Identify which cell holds the provided text, then report its [X, Y] central coordinate. 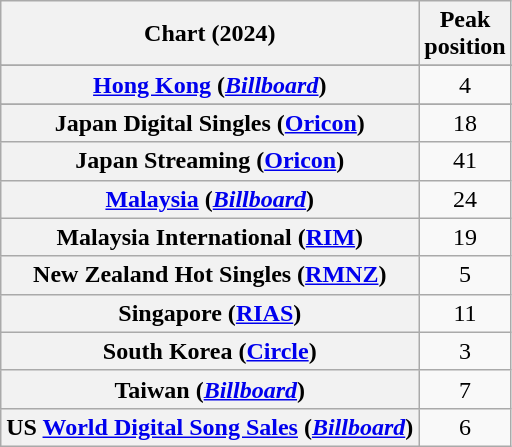
Hong Kong (Billboard) [210, 85]
6 [465, 427]
Japan Streaming (Oricon) [210, 161]
7 [465, 389]
South Korea (Circle) [210, 351]
3 [465, 351]
18 [465, 123]
Japan Digital Singles (Oricon) [210, 123]
Malaysia (Billboard) [210, 199]
4 [465, 85]
5 [465, 275]
US World Digital Song Sales (Billboard) [210, 427]
Malaysia International (RIM) [210, 237]
Peakposition [465, 34]
41 [465, 161]
19 [465, 237]
Taiwan (Billboard) [210, 389]
Singapore (RIAS) [210, 313]
24 [465, 199]
11 [465, 313]
Chart (2024) [210, 34]
New Zealand Hot Singles (RMNZ) [210, 275]
